Provide the (x, y) coordinate of the cell's center where the given text is located.  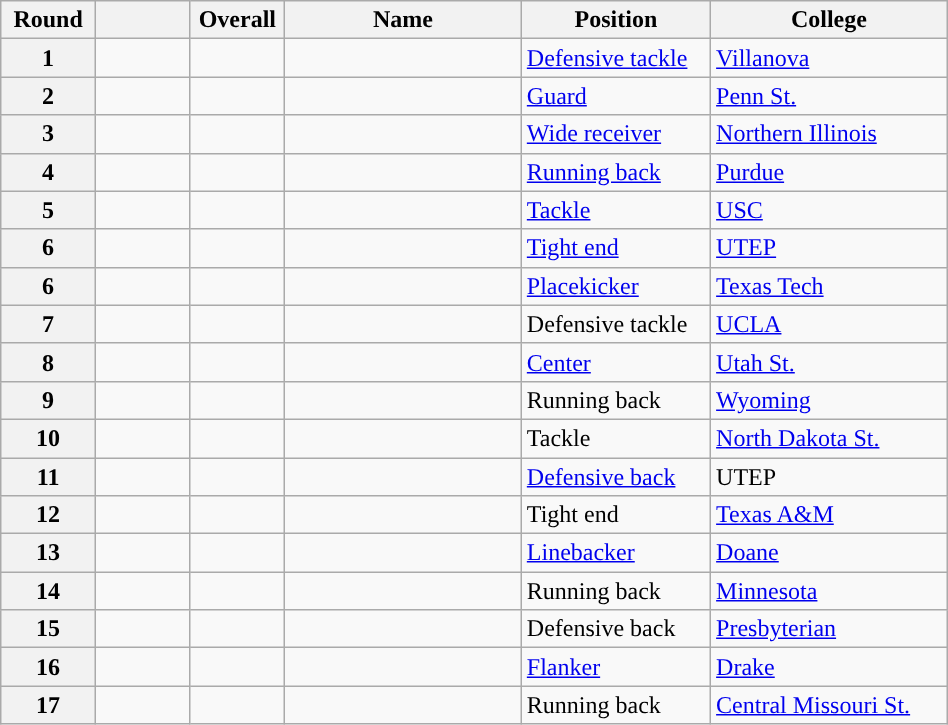
16 (48, 667)
Purdue (830, 172)
Name (404, 20)
Guard (616, 96)
12 (48, 515)
8 (48, 362)
Northern Illinois (830, 134)
Doane (830, 553)
UCLA (830, 324)
4 (48, 172)
Flanker (616, 667)
Presbyterian (830, 629)
Round (48, 20)
9 (48, 400)
North Dakota St. (830, 438)
Penn St. (830, 96)
10 (48, 438)
Linebacker (616, 553)
Center (616, 362)
15 (48, 629)
1 (48, 58)
Texas Tech (830, 286)
Utah St. (830, 362)
11 (48, 477)
14 (48, 591)
5 (48, 210)
3 (48, 134)
2 (48, 96)
7 (48, 324)
Texas A&M (830, 515)
Placekicker (616, 286)
Position (616, 20)
Wide receiver (616, 134)
Minnesota (830, 591)
Overall (238, 20)
Wyoming (830, 400)
USC (830, 210)
17 (48, 705)
College (830, 20)
Central Missouri St. (830, 705)
13 (48, 553)
Drake (830, 667)
Villanova (830, 58)
